Pinpoint the cell where the given text exists, returning its (x, y) midpoint coordinate. 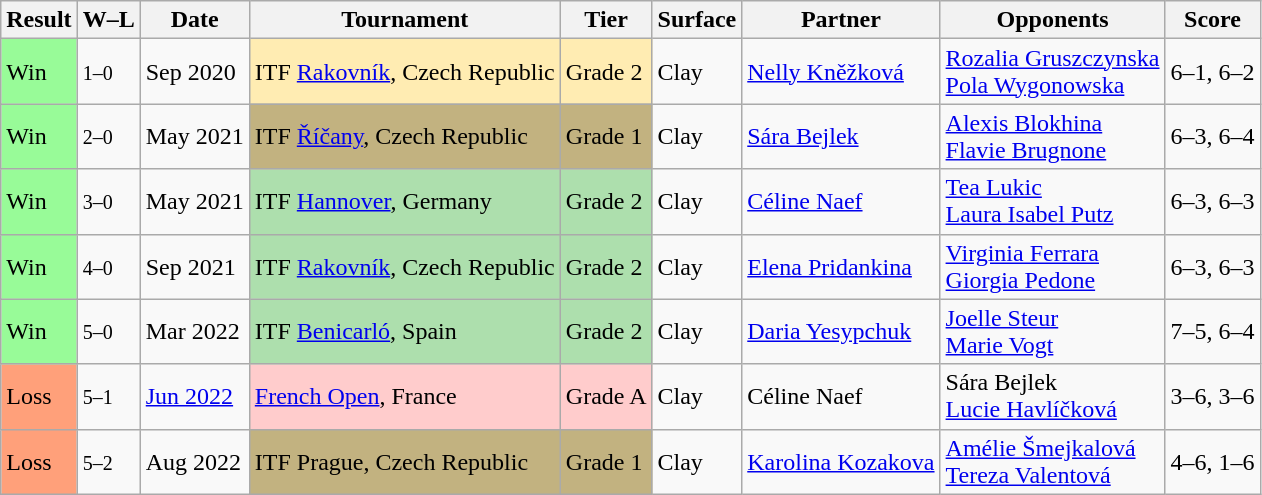
W–L (108, 20)
Opponents (1052, 20)
Joelle Steur Marie Vogt (1052, 332)
Score (1212, 20)
5–1 (108, 396)
6–3, 6–4 (1212, 136)
ITF Benicarló, Spain (404, 332)
Nelly Kněžková (841, 72)
Mar 2022 (194, 332)
Surface (697, 20)
Sep 2020 (194, 72)
2–0 (108, 136)
6–1, 6–2 (1212, 72)
Alexis Blokhina Flavie Brugnone (1052, 136)
Rozalia Gruszczynska Pola Wygonowska (1052, 72)
Virginia Ferrara Giorgia Pedone (1052, 266)
French Open, France (404, 396)
Tier (606, 20)
Grade A (606, 396)
Partner (841, 20)
5–2 (108, 462)
Sára Bejlek (841, 136)
Date (194, 20)
Jun 2022 (194, 396)
Daria Yesypchuk (841, 332)
Aug 2022 (194, 462)
5–0 (108, 332)
ITF Prague, Czech Republic (404, 462)
Tea Lukic Laura Isabel Putz (1052, 202)
3–0 (108, 202)
Sep 2021 (194, 266)
7–5, 6–4 (1212, 332)
Karolina Kozakova (841, 462)
4–6, 1–6 (1212, 462)
Result (39, 20)
3–6, 3–6 (1212, 396)
Sára Bejlek Lucie Havlíčková (1052, 396)
ITF Říčany, Czech Republic (404, 136)
Elena Pridankina (841, 266)
4–0 (108, 266)
1–0 (108, 72)
Amélie Šmejkalová Tereza Valentová (1052, 462)
Tournament (404, 20)
ITF Hannover, Germany (404, 202)
